Scan for the cell matching the given text and deliver its [x, y] coordinate at center. 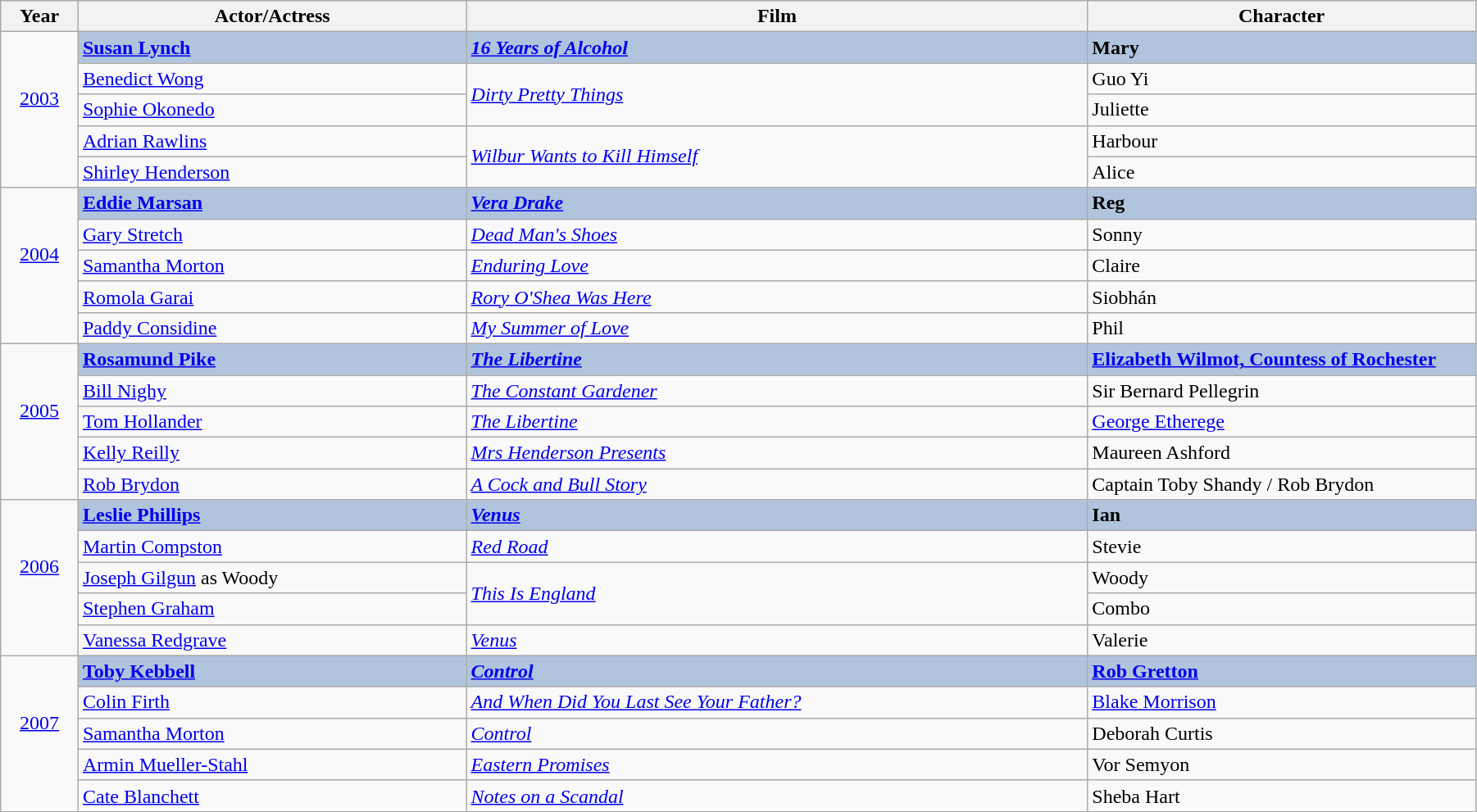
Wilbur Wants to Kill Himself [777, 157]
Susan Lynch [272, 48]
Enduring Love [777, 265]
Claire [1282, 265]
Ian [1282, 515]
Film [777, 16]
2004 [39, 265]
Stevie [1282, 547]
Rosamund Pike [272, 359]
Deborah Curtis [1282, 733]
2003 [39, 110]
Siobhán [1282, 297]
Sheba Hart [1282, 796]
Gary Stretch [272, 234]
Martin Compston [272, 547]
Dirty Pretty Things [777, 94]
Cate Blanchett [272, 796]
Kelly Reilly [272, 453]
My Summer of Love [777, 328]
Elizabeth Wilmot, Countess of Rochester [1282, 359]
Vor Semyon [1282, 764]
2006 [39, 578]
Harbour [1282, 141]
Alice [1282, 172]
Guo Yi [1282, 79]
Bill Nighy [272, 391]
Maureen Ashford [1282, 453]
Adrian Rawlins [272, 141]
Shirley Henderson [272, 172]
2007 [39, 733]
Toby Kebbell [272, 671]
Combo [1282, 609]
Leslie Phillips [272, 515]
This Is England [777, 593]
16 Years of Alcohol [777, 48]
Blake Morrison [1282, 702]
Sophie Okonedo [272, 110]
Tom Hollander [272, 422]
Romola Garai [272, 297]
Dead Man's Shoes [777, 234]
And When Did You Last See Your Father? [777, 702]
2005 [39, 421]
Eastern Promises [777, 764]
Rob Gretton [1282, 671]
Benedict Wong [272, 79]
George Etherege [1282, 422]
Rory O'Shea Was Here [777, 297]
Notes on a Scandal [777, 796]
Actor/Actress [272, 16]
Valerie [1282, 640]
Woody [1282, 578]
Reg [1282, 203]
The Constant Gardener [777, 391]
Red Road [777, 547]
Vanessa Redgrave [272, 640]
Phil [1282, 328]
Paddy Considine [272, 328]
Joseph Gilgun as Woody [272, 578]
Vera Drake [777, 203]
A Cock and Bull Story [777, 484]
Mrs Henderson Presents [777, 453]
Sonny [1282, 234]
Year [39, 16]
Stephen Graham [272, 609]
Rob Brydon [272, 484]
Mary [1282, 48]
Sir Bernard Pellegrin [1282, 391]
Armin Mueller-Stahl [272, 764]
Colin Firth [272, 702]
Captain Toby Shandy / Rob Brydon [1282, 484]
Juliette [1282, 110]
Character [1282, 16]
Eddie Marsan [272, 203]
